Identify which cell holds the provided text, then report its (x, y) central coordinate. 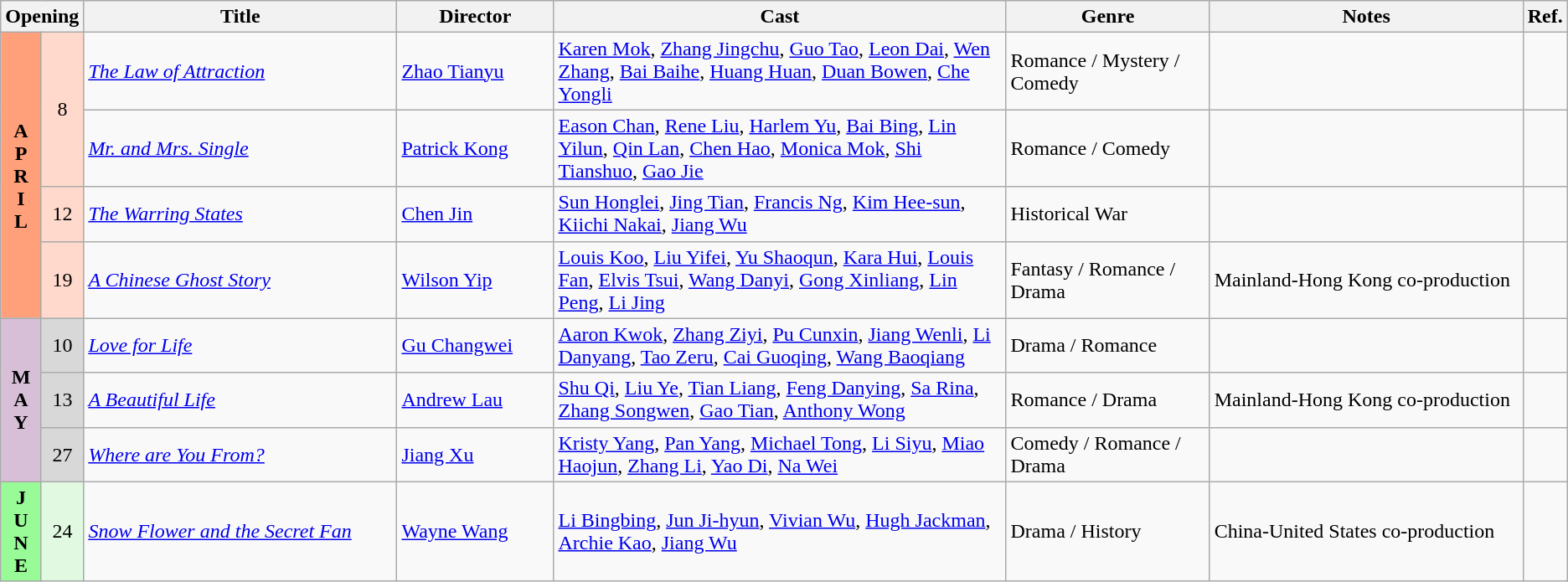
Zhao Tianyu (476, 71)
JUNE (22, 531)
Opening (42, 17)
Jiang Xu (476, 454)
10 (62, 345)
Notes (1366, 17)
12 (62, 214)
Genre (1107, 17)
APRIL (22, 176)
Fantasy / Romance / Drama (1107, 280)
Wayne Wang (476, 531)
Wilson Yip (476, 280)
24 (62, 531)
Romance / Comedy (1107, 148)
Patrick Kong (476, 148)
Sun Honglei, Jing Tian, Francis Ng, Kim Hee-sun, Kiichi Nakai, Jiang Wu (780, 214)
Historical War (1107, 214)
Kristy Yang, Pan Yang, Michael Tong, Li Siyu, Miao Haojun, Zhang Li, Yao Di, Na Wei (780, 454)
Chen Jin (476, 214)
Drama / Romance (1107, 345)
Eason Chan, Rene Liu, Harlem Yu, Bai Bing, Lin Yilun, Qin Lan, Chen Hao, Monica Mok, Shi Tianshuo, Gao Jie (780, 148)
13 (62, 400)
China-United States co-production (1366, 531)
The Law of Attraction (240, 71)
Gu Changwei (476, 345)
Title (240, 17)
Ref. (1545, 17)
8 (62, 110)
Snow Flower and the Secret Fan (240, 531)
Cast (780, 17)
Karen Mok, Zhang Jingchu, Guo Tao, Leon Dai, Wen Zhang, Bai Baihe, Huang Huan, Duan Bowen, Che Yongli (780, 71)
Comedy / Romance / Drama (1107, 454)
Louis Koo, Liu Yifei, Yu Shaoqun, Kara Hui, Louis Fan, Elvis Tsui, Wang Danyi, Gong Xinliang, Lin Peng, Li Jing (780, 280)
Director (476, 17)
A Beautiful Life (240, 400)
Aaron Kwok, Zhang Ziyi, Pu Cunxin, Jiang Wenli, Li Danyang, Tao Zeru, Cai Guoqing, Wang Baoqiang (780, 345)
Andrew Lau (476, 400)
Romance / Drama (1107, 400)
19 (62, 280)
Li Bingbing, Jun Ji-hyun, Vivian Wu, Hugh Jackman, Archie Kao, Jiang Wu (780, 531)
A Chinese Ghost Story (240, 280)
Shu Qi, Liu Ye, Tian Liang, Feng Danying, Sa Rina, Zhang Songwen, Gao Tian, Anthony Wong (780, 400)
MAY (22, 400)
Where are You From? (240, 454)
The Warring States (240, 214)
Romance / Mystery / Comedy (1107, 71)
27 (62, 454)
Mr. and Mrs. Single (240, 148)
Drama / History (1107, 531)
Love for Life (240, 345)
